Locate the cell with the specified text and output its (x, y) center coordinate. 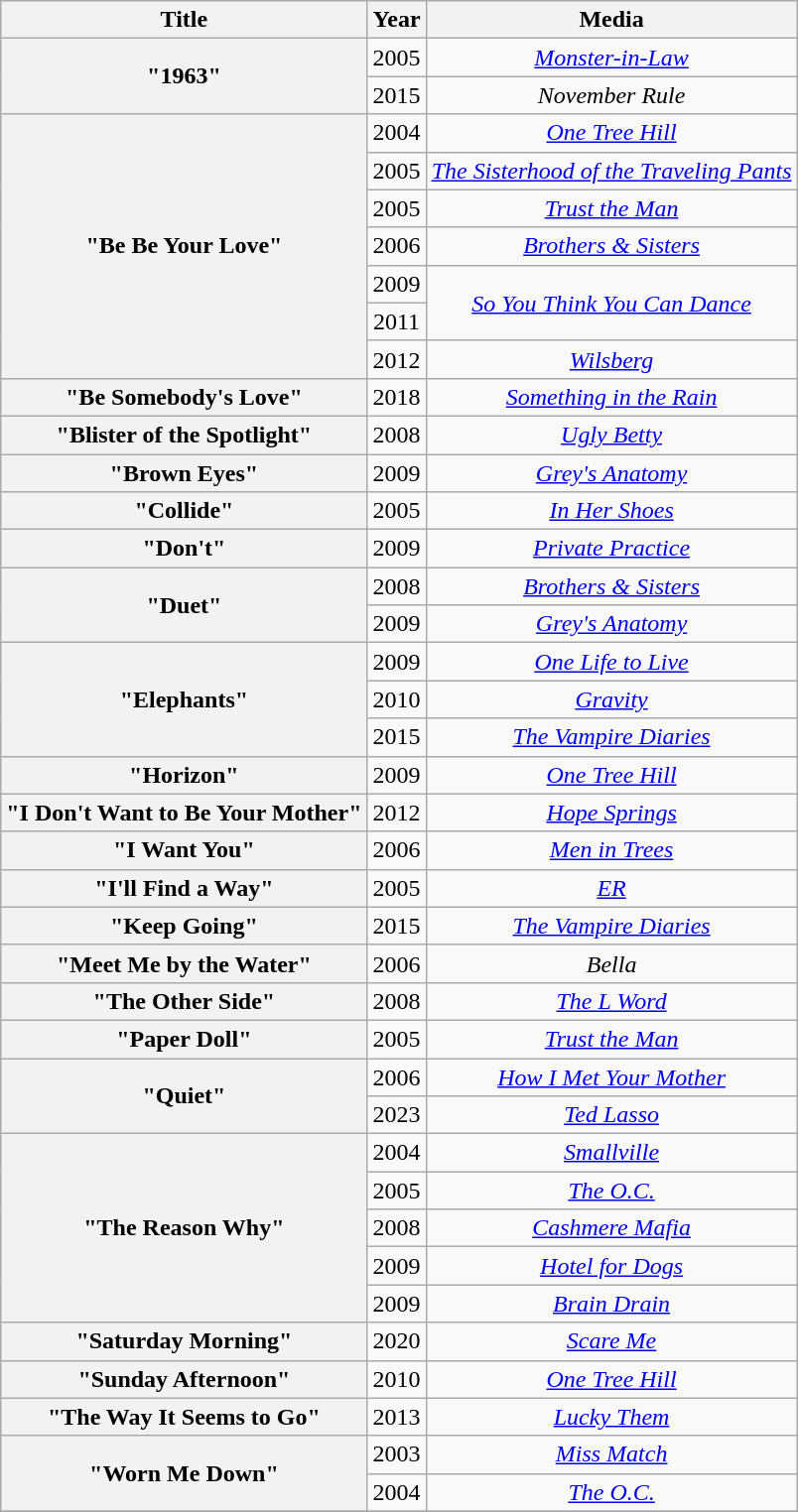
Men in Trees (611, 850)
"Horizon" (185, 775)
2013 (397, 1417)
Hotel for Dogs (611, 1266)
In Her Shoes (611, 511)
"Paper Doll" (185, 1039)
"Worn Me Down" (185, 1473)
"Brown Eyes" (185, 473)
ER (611, 888)
Title (185, 20)
Year (397, 20)
2020 (397, 1341)
2023 (397, 1115)
"Elephants" (185, 699)
"Duet" (185, 605)
"Keep Going" (185, 926)
Brain Drain (611, 1304)
"Blister of the Spotlight" (185, 435)
"Collide" (185, 511)
Scare Me (611, 1341)
Lucky Them (611, 1417)
"I'll Find a Way" (185, 888)
2011 (397, 321)
Gravity (611, 699)
Monster-in-Law (611, 58)
One Life to Live (611, 662)
"The Way It Seems to Go" (185, 1417)
November Rule (611, 95)
Miss Match (611, 1454)
"Be Be Your Love" (185, 246)
The L Word (611, 1001)
Hope Springs (611, 813)
Media (611, 20)
Cashmere Mafia (611, 1228)
"The Other Side" (185, 1001)
Bella (611, 963)
Wilsberg (611, 359)
Smallville (611, 1153)
"The Reason Why" (185, 1228)
"Sunday Afternoon" (185, 1379)
"I Don't Want to Be Your Mother" (185, 813)
Ugly Betty (611, 435)
Private Practice (611, 549)
"Quiet" (185, 1095)
"Be Somebody's Love" (185, 397)
The Sisterhood of the Traveling Pants (611, 171)
Ted Lasso (611, 1115)
"Don't" (185, 549)
"1963" (185, 76)
2018 (397, 397)
How I Met Your Mother (611, 1076)
"Meet Me by the Water" (185, 963)
"Saturday Morning" (185, 1341)
"I Want You" (185, 850)
Something in the Rain (611, 397)
So You Think You Can Dance (611, 303)
2003 (397, 1454)
